Extract the [X, Y] coordinate from the center of the cell holding the provided text.  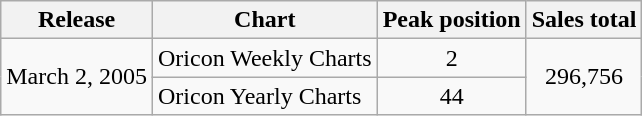
296,756 [584, 77]
March 2, 2005 [77, 77]
Peak position [452, 20]
Release [77, 20]
2 [452, 58]
Oricon Yearly Charts [264, 96]
Chart [264, 20]
Oricon Weekly Charts [264, 58]
44 [452, 96]
Sales total [584, 20]
